Search for the cell housing the specified text and yield its [x, y] center coordinate. 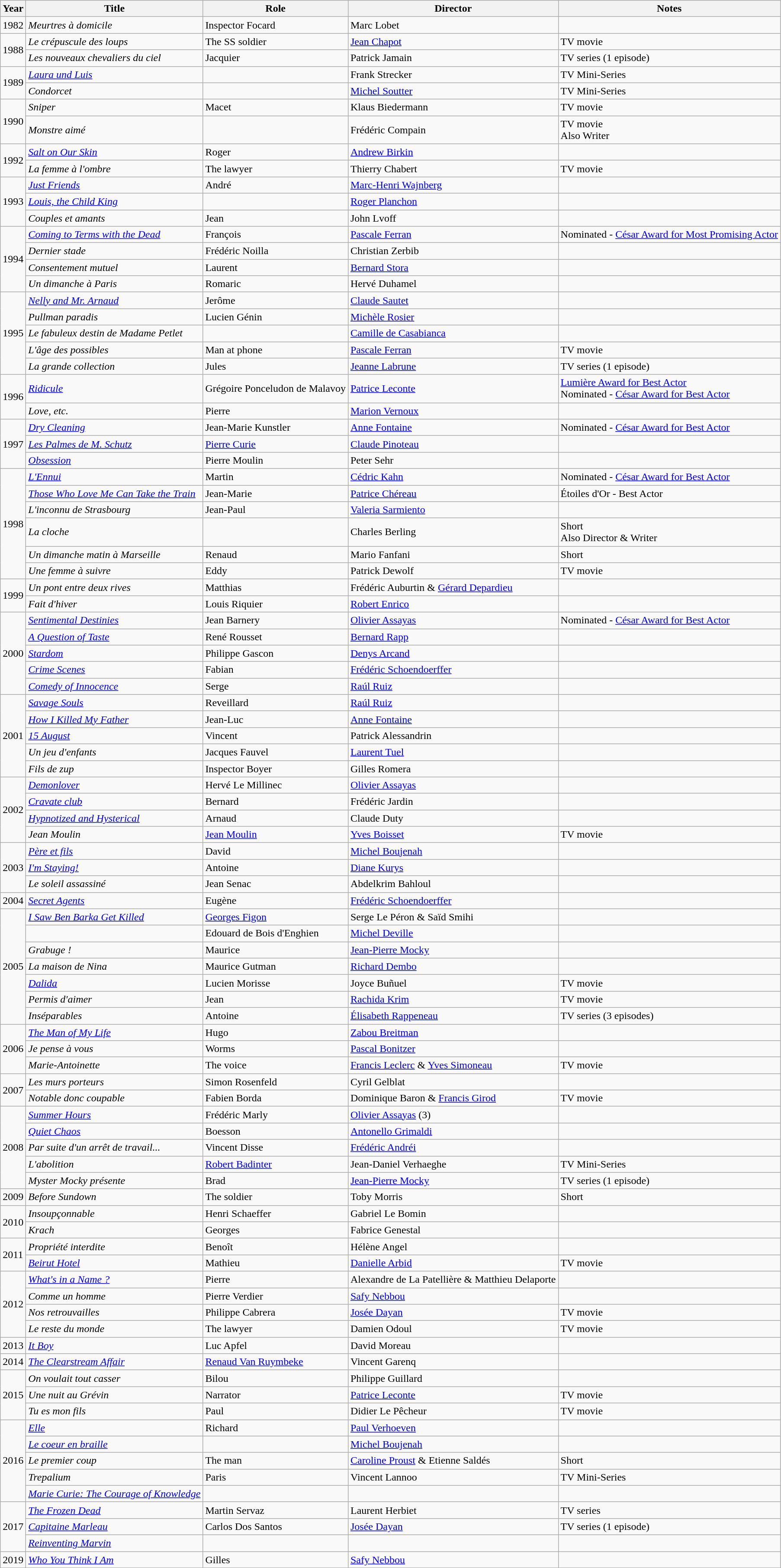
Renaud [276, 555]
Salt on Our Skin [114, 152]
Luc Apfel [276, 1345]
2016 [13, 1461]
2003 [13, 868]
Romaric [276, 284]
TV movieAlso Writer [669, 130]
Philippe Cabrera [276, 1313]
Dernier stade [114, 251]
Sentimental Destinies [114, 620]
Tu es mon fils [114, 1411]
Andrew Birkin [453, 152]
TV series (3 episodes) [669, 1016]
La maison de Nina [114, 966]
Jean-Marie [276, 493]
Les Palmes de M. Schutz [114, 444]
Roger [276, 152]
Meurtres à domicile [114, 25]
Hypnotized and Hysterical [114, 818]
Grégoire Ponceludon de Malavoy [276, 389]
Brad [276, 1181]
2007 [13, 1090]
Caroline Proust & Etienne Saldés [453, 1461]
Philippe Guillard [453, 1378]
Edouard de Bois d'Enghien [276, 933]
Stardom [114, 653]
Couples et amants [114, 218]
Carlos Dos Santos [276, 1526]
Jacquier [276, 58]
Simon Rosenfeld [276, 1082]
Rachida Krim [453, 999]
Alexandre de La Patellière & Matthieu Delaporte [453, 1279]
La grande collection [114, 366]
Richard Dembo [453, 966]
Fabian [276, 670]
Louis Riquier [276, 604]
I Saw Ben Barka Get Killed [114, 917]
La cloche [114, 532]
Hervé Le Millinec [276, 785]
Marc Lobet [453, 25]
2001 [13, 736]
2013 [13, 1345]
André [276, 185]
1993 [13, 201]
Antonello Grimaldi [453, 1131]
Lucien Morisse [276, 983]
Les murs porteurs [114, 1082]
David [276, 851]
Matthias [276, 587]
Christian Zerbib [453, 251]
Director [453, 9]
15 August [114, 736]
The Clearstream Affair [114, 1362]
Klaus Biedermann [453, 107]
Cravate club [114, 802]
Jean Chapot [453, 42]
Laurent [276, 268]
Par suite d'un arrêt de travail... [114, 1148]
Krach [114, 1230]
Trepalium [114, 1477]
Frédéric Marly [276, 1115]
Beirut Hotel [114, 1263]
Hélène Angel [453, 1246]
Permis d'aimer [114, 999]
Laurent Tuel [453, 752]
Bernard Stora [453, 268]
L'âge des possibles [114, 350]
Un dimanche à Paris [114, 284]
Camille de Casabianca [453, 333]
Le coeur en braille [114, 1444]
Patrick Alessandrin [453, 736]
Benoît [276, 1246]
Jean-Marie Kunstler [276, 427]
Bernard [276, 802]
Fils de zup [114, 768]
Claude Sautet [453, 300]
Joyce Buñuel [453, 983]
Vincent [276, 736]
Frank Strecker [453, 74]
Notable donc coupable [114, 1098]
Inspector Boyer [276, 768]
Patrick Dewolf [453, 571]
Frédéric Noilla [276, 251]
Sniper [114, 107]
La femme à l'ombre [114, 168]
2005 [13, 966]
Bernard Rapp [453, 637]
Who You Think I Am [114, 1560]
Pierre Moulin [276, 460]
2010 [13, 1222]
Danielle Arbid [453, 1263]
Louis, the Child King [114, 201]
Le crépuscule des loups [114, 42]
Nos retrouvailles [114, 1313]
Michel Soutter [453, 91]
Paul [276, 1411]
Ridicule [114, 389]
1999 [13, 596]
Crime Scenes [114, 670]
Jerôme [276, 300]
Inspector Focard [276, 25]
Condorcet [114, 91]
Obsession [114, 460]
1989 [13, 83]
David Moreau [453, 1345]
The voice [276, 1065]
2002 [13, 810]
Jacques Fauvel [276, 752]
Jean-Luc [276, 719]
Comedy of Innocence [114, 686]
Le soleil assassiné [114, 884]
Fait d'hiver [114, 604]
1995 [13, 333]
Quiet Chaos [114, 1131]
2019 [13, 1560]
Eddy [276, 571]
Hugo [276, 1032]
Zabou Breitman [453, 1032]
1997 [13, 444]
Claude Duty [453, 818]
I'm Staying! [114, 868]
Le fabuleux destin de Madame Petlet [114, 333]
Gilles [276, 1560]
Jean Senac [276, 884]
Henri Schaeffer [276, 1213]
2015 [13, 1395]
Père et fils [114, 851]
1996 [13, 397]
Summer Hours [114, 1115]
2011 [13, 1255]
Grabuge ! [114, 950]
Olivier Assayas (3) [453, 1115]
Serge Le Péron & Saïd Smihi [453, 917]
Notes [669, 9]
2017 [13, 1526]
2006 [13, 1049]
Just Friends [114, 185]
Before Sundown [114, 1197]
The SS soldier [276, 42]
Pullman paradis [114, 317]
Marion Vernoux [453, 411]
Nominated - César Award for Most Promising Actor [669, 235]
Dalida [114, 983]
Maurice Gutman [276, 966]
Marie-Antoinette [114, 1065]
1982 [13, 25]
Comme un homme [114, 1296]
Dominique Baron & Francis Girod [453, 1098]
Lumière Award for Best ActorNominated - César Award for Best Actor [669, 389]
Fabien Borda [276, 1098]
Les nouveaux chevaliers du ciel [114, 58]
Thierry Chabert [453, 168]
Georges Figon [276, 917]
The man [276, 1461]
Richard [276, 1428]
Un dimanche matin à Marseille [114, 555]
Maurice [276, 950]
Frédéric Andréi [453, 1148]
Cyril Gelblat [453, 1082]
Roger Planchon [453, 201]
Worms [276, 1049]
Hervé Duhamel [453, 284]
The Man of My Life [114, 1032]
It Boy [114, 1345]
Jean-Paul [276, 510]
2008 [13, 1148]
Martin [276, 477]
Georges [276, 1230]
Coming to Terms with the Dead [114, 235]
Michel Deville [453, 933]
Consentement mutuel [114, 268]
Charles Berling [453, 532]
Lucien Génin [276, 317]
Abdelkrim Bahloul [453, 884]
Pierre Curie [276, 444]
Dry Cleaning [114, 427]
Yves Boisset [453, 835]
Jean-Daniel Verhaeghe [453, 1164]
ShortAlso Director & Writer [669, 532]
Narrator [276, 1395]
Macet [276, 107]
Didier Le Pêcheur [453, 1411]
Un jeu d'enfants [114, 752]
Le reste du monde [114, 1329]
Patrick Jamain [453, 58]
Michèle Rosier [453, 317]
Pascal Bonitzer [453, 1049]
Vincent Garenq [453, 1362]
Arnaud [276, 818]
2004 [13, 900]
Laurent Herbiet [453, 1510]
Title [114, 9]
Jeanne Labrune [453, 366]
Fabrice Genestal [453, 1230]
Marie Curie: The Courage of Knowledge [114, 1494]
Propriété interdite [114, 1246]
1998 [13, 524]
TV series [669, 1510]
Inséparables [114, 1016]
François [276, 235]
A Question of Taste [114, 637]
1992 [13, 160]
The Frozen Dead [114, 1510]
Capitaine Marleau [114, 1526]
Secret Agents [114, 900]
Une femme à suivre [114, 571]
L'abolition [114, 1164]
Cédric Kahn [453, 477]
Eugène [276, 900]
Paris [276, 1477]
Role [276, 9]
1988 [13, 50]
1990 [13, 121]
Paul Verhoeven [453, 1428]
Year [13, 9]
Nelly and Mr. Arnaud [114, 300]
1994 [13, 259]
Denys Arcand [453, 653]
Reinventing Marvin [114, 1543]
Renaud Van Ruymbeke [276, 1362]
2000 [13, 653]
Marc-Henri Wajnberg [453, 185]
On voulait tout casser [114, 1378]
Diane Kurys [453, 868]
Damien Odoul [453, 1329]
Gilles Romera [453, 768]
Valeria Sarmiento [453, 510]
Jules [276, 366]
Reveillard [276, 703]
The soldier [276, 1197]
Monstre aimé [114, 130]
Un pont entre deux rives [114, 587]
Une nuit au Grévin [114, 1395]
Frédéric Jardin [453, 802]
2009 [13, 1197]
Jean Barnery [276, 620]
Toby Morris [453, 1197]
Frédéric Compain [453, 130]
René Rousset [276, 637]
2014 [13, 1362]
Je pense à vous [114, 1049]
Élisabeth Rappeneau [453, 1016]
Love, etc. [114, 411]
2012 [13, 1304]
Man at phone [276, 350]
Bilou [276, 1378]
Insoupçonnable [114, 1213]
Robert Enrico [453, 604]
Demonlover [114, 785]
How I Killed My Father [114, 719]
Vincent Lannoo [453, 1477]
Peter Sehr [453, 460]
John Lvoff [453, 218]
Pierre Verdier [276, 1296]
Elle [114, 1428]
Martin Servaz [276, 1510]
Claude Pinoteau [453, 444]
Serge [276, 686]
Francis Leclerc & Yves Simoneau [453, 1065]
Gabriel Le Bomin [453, 1213]
Vincent Disse [276, 1148]
Étoiles d'Or - Best Actor [669, 493]
Those Who Love Me Can Take the Train [114, 493]
Savage Souls [114, 703]
Laura und Luis [114, 74]
L'inconnu de Strasbourg [114, 510]
Philippe Gascon [276, 653]
Le premier coup [114, 1461]
Mario Fanfani [453, 555]
Patrice Chéreau [453, 493]
What's in a Name ? [114, 1279]
L'Ennui [114, 477]
Boesson [276, 1131]
Myster Mocky présente [114, 1181]
Robert Badinter [276, 1164]
Frédéric Auburtin & Gérard Depardieu [453, 587]
Mathieu [276, 1263]
